Scan for the cell matching the given text and deliver its (X, Y) coordinate at center. 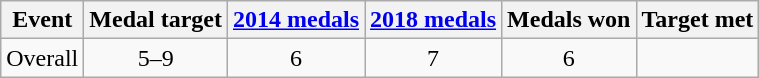
Medal target (156, 20)
Overall (42, 58)
Event (42, 20)
Target met (698, 20)
7 (434, 58)
2014 medals (296, 20)
2018 medals (434, 20)
5–9 (156, 58)
Medals won (569, 20)
